Pinpoint the cell where the given text exists, returning its [x, y] midpoint coordinate. 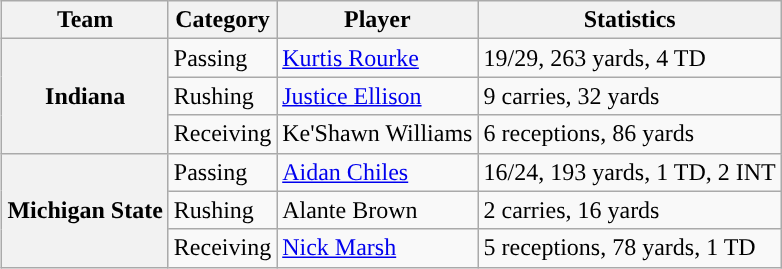
6 receptions, 86 yards [630, 134]
Nick Marsh [378, 248]
Aidan Chiles [378, 172]
9 carries, 32 yards [630, 96]
16/24, 193 yards, 1 TD, 2 INT [630, 172]
Alante Brown [378, 210]
2 carries, 16 yards [630, 210]
Indiana [85, 96]
Michigan State [85, 210]
Justice Ellison [378, 96]
Category [222, 20]
Statistics [630, 20]
Kurtis Rourke [378, 58]
Player [378, 20]
19/29, 263 yards, 4 TD [630, 58]
Team [85, 20]
5 receptions, 78 yards, 1 TD [630, 248]
Ke'Shawn Williams [378, 134]
